For the text-containing cell, return its midpoint in [x, y] coordinate format. 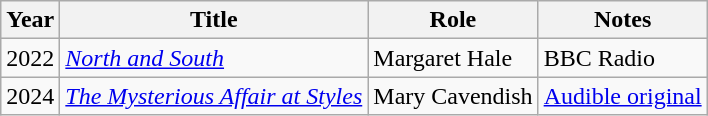
BBC Radio [622, 58]
The Mysterious Affair at Styles [214, 96]
Audible original [622, 96]
Role [453, 20]
2022 [30, 58]
Year [30, 20]
Margaret Hale [453, 58]
North and South [214, 58]
Notes [622, 20]
Mary Cavendish [453, 96]
Title [214, 20]
2024 [30, 96]
